Return the (X, Y) coordinate for the center point of the cell that contains the specified text.  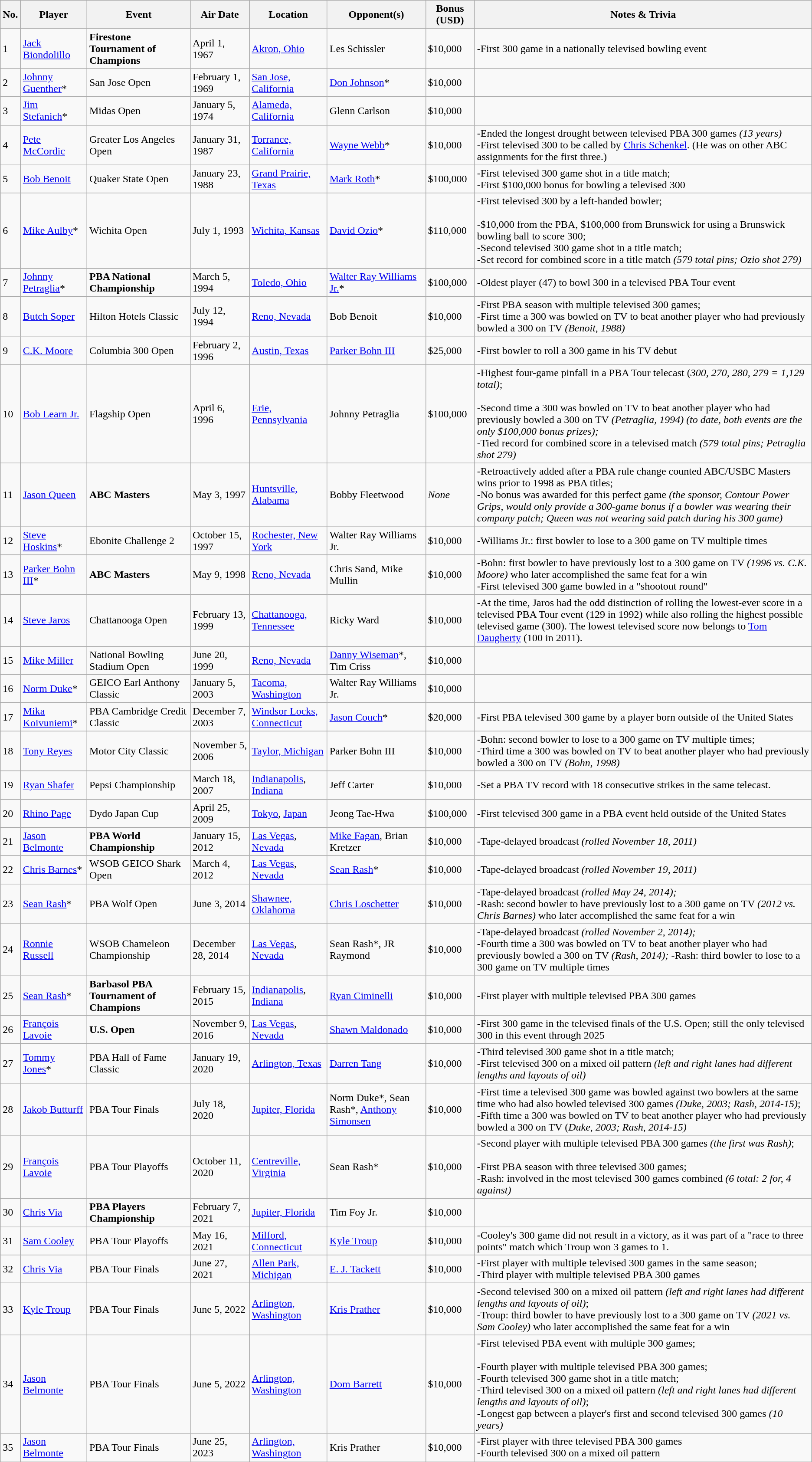
5 (10, 179)
-First televised 300 game shot in a title match;-First $100,000 bonus for bowling a televised 300 (643, 179)
Steve Hoskins* (54, 541)
Quaker State Open (138, 179)
PBA Cambridge Credit Classic (138, 717)
Pepsi Championship (138, 785)
November 9, 2016 (219, 1029)
Allen Park, Michigan (288, 1269)
July 1, 1993 (219, 231)
Huntsville, Alabama (288, 495)
April 25, 2009 (219, 813)
8 (10, 316)
-Tape-delayed broadcast (rolled November 18, 2011) (643, 842)
Austin, Texas (288, 351)
35 (10, 1447)
None (450, 495)
Chattanooga Open (138, 620)
May 9, 1998 (219, 575)
July 12, 1994 (219, 316)
Rochester, New York (288, 541)
-First PBA televised 300 game by a player born outside of the United States (643, 717)
GEICO Earl Anthony Classic (138, 689)
Windsor Locks, Connecticut (288, 717)
16 (10, 689)
2 (10, 82)
January 31, 1987 (219, 145)
Shawn Maldonado (377, 1029)
March 5, 1994 (219, 282)
May 16, 2021 (219, 1241)
Rhino Page (54, 813)
Mike Fagan, Brian Kretzer (377, 842)
February 7, 2021 (219, 1213)
Butch Soper (54, 316)
Don Johnson* (377, 82)
13 (10, 575)
October 15, 1997 (219, 541)
Ronnie Russell (54, 949)
Mark Roth* (377, 179)
Jack Biondolillo (54, 49)
Barbasol PBA Tournament of Champions (138, 995)
26 (10, 1029)
Torrance, California (288, 145)
Ryan Ciminelli (377, 995)
Alameda, California (288, 111)
May 3, 1997 (219, 495)
WSOB GEICO Shark Open (138, 869)
PBA Wolf Open (138, 904)
Notes & Trivia (643, 15)
30 (10, 1213)
National Bowling Stadium Open (138, 660)
PBA National Championship (138, 282)
Mike Aulby* (54, 231)
San Jose Open (138, 82)
Jason Couch* (377, 717)
Sam Cooley (54, 1241)
Jim Stefanich* (54, 111)
PBA World Championship (138, 842)
U.S. Open (138, 1029)
1 (10, 49)
C.K. Moore (54, 351)
Location (288, 15)
12 (10, 541)
24 (10, 949)
10 (10, 414)
Johnny Guenther* (54, 82)
February 2, 1996 (219, 351)
Centreville, Virginia (288, 1167)
29 (10, 1167)
Glenn Carlson (377, 111)
Erie, Pennsylvania (288, 414)
January 15, 2012 (219, 842)
-Oldest player (47) to bowl 300 in a televised PBA Tour event (643, 282)
-First televised 300 game in a PBA event held outside of the United States (643, 813)
December 28, 2014 (219, 949)
Dom Barrett (377, 1384)
Chris Sand, Mike Mullin (377, 575)
Wichita, Kansas (288, 231)
23 (10, 904)
June 25, 2023 (219, 1447)
Jason Queen (54, 495)
Dydo Japan Cup (138, 813)
27 (10, 1063)
June 27, 2021 (219, 1269)
San Jose, California (288, 82)
Bobby Fleetwood (377, 495)
Tony Reyes (54, 751)
January 19, 2020 (219, 1063)
Mike Miller (54, 660)
Columbia 300 Open (138, 351)
22 (10, 869)
Greater Los Angeles Open (138, 145)
Tommy Jones* (54, 1063)
21 (10, 842)
February 1, 1969 (219, 82)
Flagship Open (138, 414)
Opponent(s) (377, 15)
Chattanooga, Tennessee (288, 620)
Sean Rash*, JR Raymond (377, 949)
19 (10, 785)
Tim Foy Jr. (377, 1213)
Darren Tang (377, 1063)
31 (10, 1241)
7 (10, 282)
25 (10, 995)
Akron, Ohio (288, 49)
4 (10, 145)
34 (10, 1384)
Toledo, Ohio (288, 282)
-First player with multiple televised 300 games in the same season;-Third player with multiple televised PBA 300 games (643, 1269)
WSOB Chameleon Championship (138, 949)
Les Schissler (377, 49)
Walter Ray Williams Jr.* (377, 282)
Milford, Connecticut (288, 1241)
February 15, 2015 (219, 995)
Ebonite Challenge 2 (138, 541)
-Williams Jr.: first bowler to lose to a 300 game on TV multiple times (643, 541)
18 (10, 751)
PBA Hall of Fame Classic (138, 1063)
-Tape-delayed broadcast (rolled November 19, 2011) (643, 869)
July 18, 2020 (219, 1110)
June 3, 2014 (219, 904)
PBA Players Championship (138, 1213)
Mika Koivuniemi* (54, 717)
-First 300 game in a nationally televised bowling event (643, 49)
-Set a PBA TV record with 18 consecutive strikes in the same telecast. (643, 785)
-Cooley's 300 game did not result in a victory, as it was part of a "race to three points" match which Troup won 3 games to 1. (643, 1241)
Bob Learn Jr. (54, 414)
November 5, 2006 (219, 751)
March 18, 2007 (219, 785)
Midas Open (138, 111)
15 (10, 660)
Ricky Ward (377, 620)
David Ozio* (377, 231)
6 (10, 231)
32 (10, 1269)
Taylor, Michigan (288, 751)
Grand Prairie, Texas (288, 179)
$25,000 (450, 351)
$20,000 (450, 717)
-First player with multiple televised PBA 300 games (643, 995)
October 11, 2020 (219, 1167)
April 6, 1996 (219, 414)
Motor City Classic (138, 751)
Norm Duke* (54, 689)
March 4, 2012 (219, 869)
Johnny Petraglia* (54, 282)
28 (10, 1110)
April 1, 1967 (219, 49)
Johnny Petraglia (377, 414)
January 23, 1988 (219, 179)
Ryan Shafer (54, 785)
December 7, 2003 (219, 717)
Jeff Carter (377, 785)
-First bowler to roll a 300 game in his TV debut (643, 351)
Firestone Tournament of Champions (138, 49)
Norm Duke*, Sean Rash*, Anthony Simonsen (377, 1110)
Jakob Butturff (54, 1110)
No. (10, 15)
Player (54, 15)
-First player with three televised PBA 300 games-Fourth televised 300 on a mixed oil pattern (643, 1447)
Bonus (USD) (450, 15)
$110,000 (450, 231)
Arlington, Texas (288, 1063)
Parker Bohn III* (54, 575)
Hilton Hotels Classic (138, 316)
3 (10, 111)
February 13, 1999 (219, 620)
Wayne Webb* (377, 145)
June 20, 1999 (219, 660)
17 (10, 717)
9 (10, 351)
January 5, 1974 (219, 111)
E. J. Tackett (377, 1269)
20 (10, 813)
Chris Barnes* (54, 869)
Tacoma, Washington (288, 689)
-First 300 game in the televised finals of the U.S. Open; still the only televised 300 in this event through 2025 (643, 1029)
Event (138, 15)
Wichita Open (138, 231)
Danny Wiseman*, Tim Criss (377, 660)
Jeong Tae-Hwa (377, 813)
14 (10, 620)
Pete McCordic (54, 145)
33 (10, 1309)
11 (10, 495)
Chris Loschetter (377, 904)
Air Date (219, 15)
January 5, 2003 (219, 689)
Steve Jaros (54, 620)
Tokyo, Japan (288, 813)
Shawnee, Oklahoma (288, 904)
